From the cell containing the given text, extract its center point as [X, Y] coordinate. 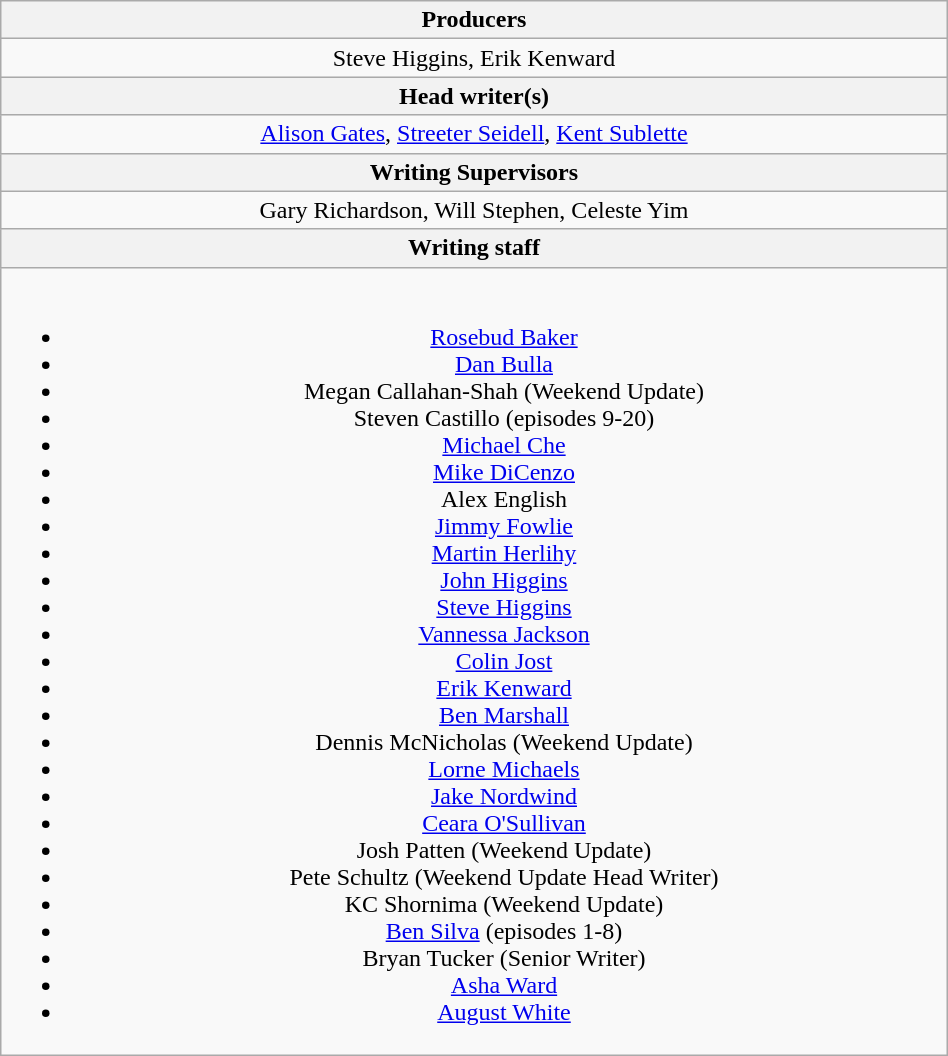
Steve Higgins, Erik Kenward [474, 58]
Producers [474, 20]
Gary Richardson, Will Stephen, Celeste Yim [474, 210]
Head writer(s) [474, 96]
Writing Supervisors [474, 172]
Writing staff [474, 248]
Alison Gates, Streeter Seidell, Kent Sublette [474, 134]
